Identify which cell holds the provided text, then report its (x, y) central coordinate. 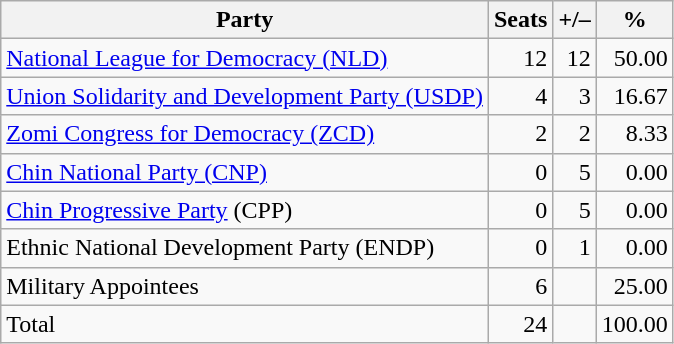
Seats (520, 20)
National League for Democracy (NLD) (245, 58)
6 (520, 286)
% (634, 20)
Chin Progressive Party (CPP) (245, 210)
Union Solidarity and Development Party (USDP) (245, 96)
3 (574, 96)
100.00 (634, 324)
Chin National Party (CNP) (245, 172)
8.33 (634, 134)
50.00 (634, 58)
Ethnic National Development Party (ENDP) (245, 248)
16.67 (634, 96)
24 (520, 324)
Party (245, 20)
1 (574, 248)
Total (245, 324)
+/– (574, 20)
4 (520, 96)
Zomi Congress for Democracy (ZCD) (245, 134)
Military Appointees (245, 286)
25.00 (634, 286)
